For the text-containing cell, return its midpoint in [X, Y] coordinate format. 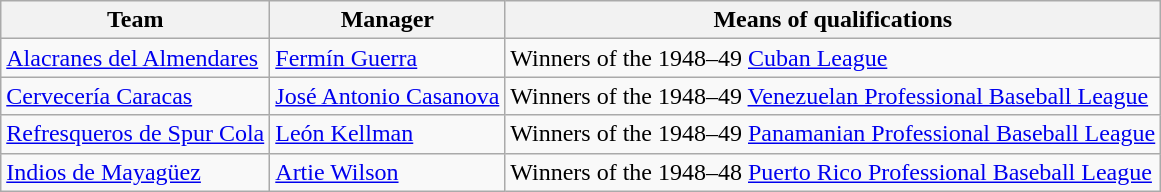
Cervecería Caracas [136, 96]
Team [136, 20]
Means of qualifications [833, 20]
Winners of the 1948–48 Puerto Rico Professional Baseball League [833, 172]
Winners of the 1948–49 Cuban League [833, 58]
Indios de Mayagüez [136, 172]
Winners of the 1948–49 Venezuelan Professional Baseball League [833, 96]
Manager [388, 20]
León Kellman [388, 134]
José Antonio Casanova [388, 96]
Alacranes del Almendares [136, 58]
Artie Wilson [388, 172]
Winners of the 1948–49 Panamanian Professional Baseball League [833, 134]
Fermín Guerra [388, 58]
Refresqueros de Spur Cola [136, 134]
